Detect which cell encompasses the target text, then output its [x, y] center coordinate. 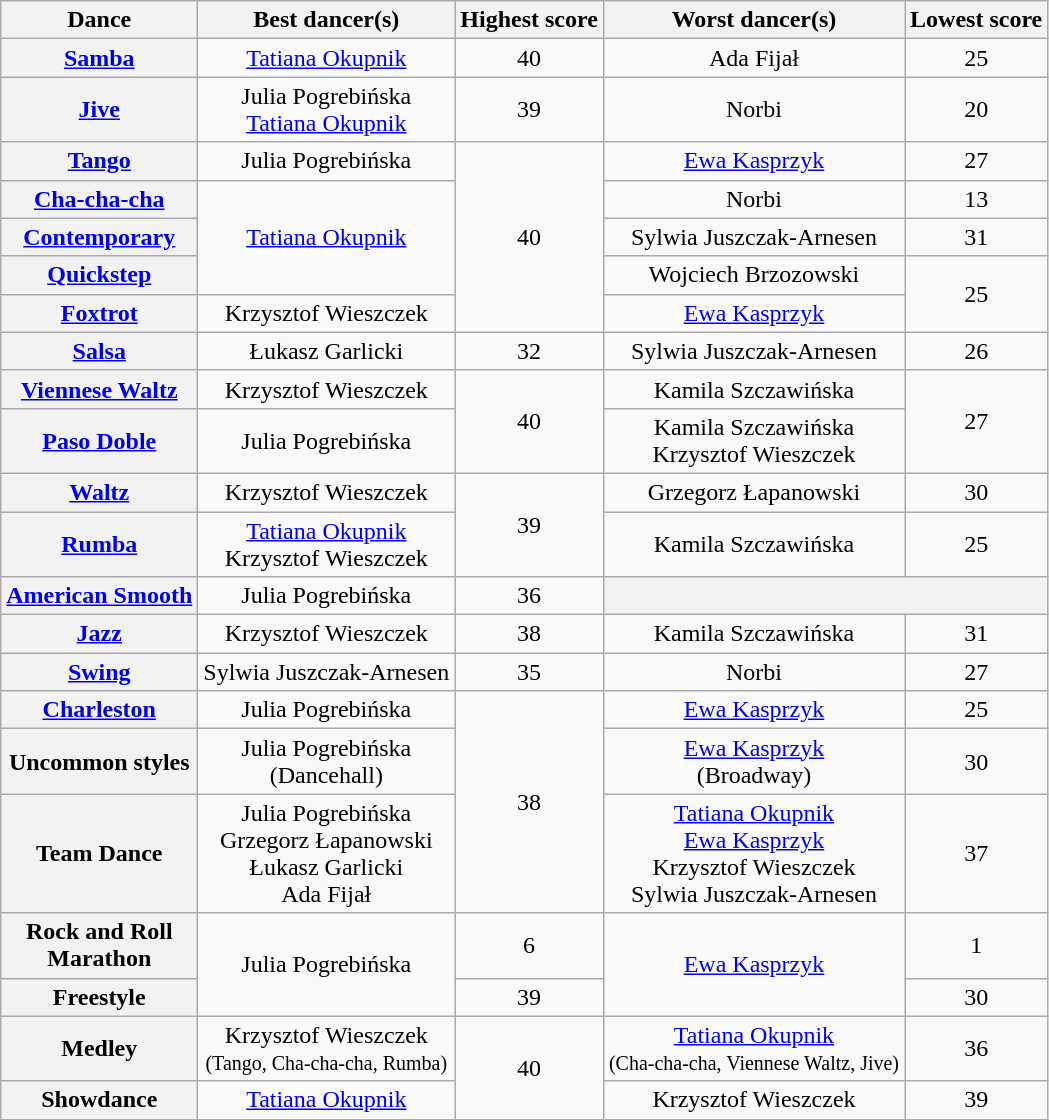
Ada Fijał [754, 58]
Swing [100, 672]
Kamila SzczawińskaKrzysztof Wieszczek [754, 440]
Freestyle [100, 997]
37 [976, 854]
Grzegorz Łapanowski [754, 492]
Contemporary [100, 237]
Julia PogrebińskaGrzegorz ŁapanowskiŁukasz GarlickiAda Fijał [326, 854]
Cha-cha-cha [100, 199]
26 [976, 351]
Łukasz Garlicki [326, 351]
Foxtrot [100, 313]
Salsa [100, 351]
Charleston [100, 710]
6 [530, 946]
13 [976, 199]
Dance [100, 20]
Rock and Roll Marathon [100, 946]
Lowest score [976, 20]
Julia Pogrebińska(Dancehall) [326, 762]
Samba [100, 58]
Julia PogrebińskaTatiana Okupnik [326, 110]
Wojciech Brzozowski [754, 275]
Viennese Waltz [100, 389]
Rumba [100, 544]
35 [530, 672]
Tatiana Okupnik(Cha-cha-cha, Viennese Waltz, Jive) [754, 1048]
Uncommon styles [100, 762]
Worst dancer(s) [754, 20]
Team Dance [100, 854]
Showdance [100, 1100]
Best dancer(s) [326, 20]
American Smooth [100, 596]
Medley [100, 1048]
Jazz [100, 634]
Krzysztof Wieszczek(Tango, Cha-cha-cha, Rumba) [326, 1048]
1 [976, 946]
Tatiana OkupnikEwa KasprzykKrzysztof WieszczekSylwia Juszczak-Arnesen [754, 854]
Highest score [530, 20]
Waltz [100, 492]
Jive [100, 110]
20 [976, 110]
Tango [100, 161]
Tatiana OkupnikKrzysztof Wieszczek [326, 544]
Quickstep [100, 275]
Paso Doble [100, 440]
32 [530, 351]
Ewa Kasprzyk(Broadway) [754, 762]
